Output the (x, y) coordinate of the center of the cell containing the given text.  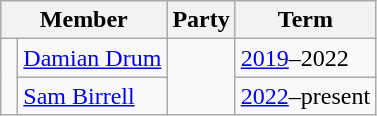
Party (201, 20)
Member (84, 20)
Term (305, 20)
2019–2022 (305, 58)
Sam Birrell (92, 96)
2022–present (305, 96)
Damian Drum (92, 58)
